Search for the cell housing the specified text and yield its (x, y) center coordinate. 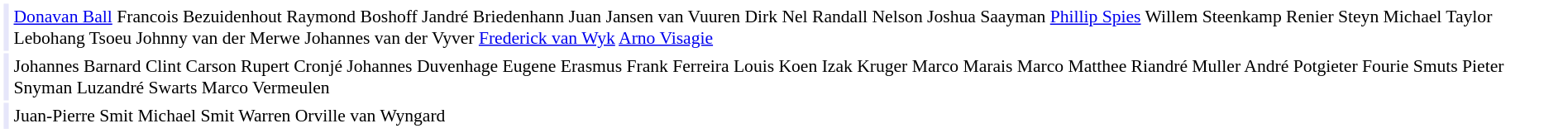
Juan-Pierre Smit Michael Smit Warren Orville van Wyngard (788, 116)
